Detect which cell encompasses the target text, then output its [X, Y] center coordinate. 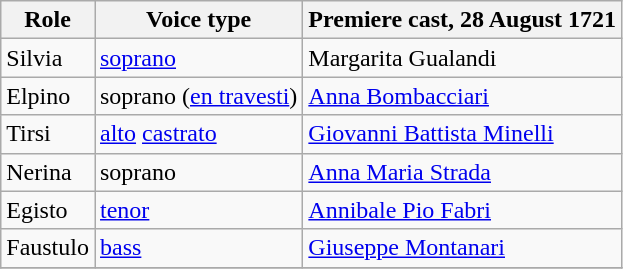
alto castrato [198, 134]
Voice type [198, 20]
soprano (en travesti) [198, 96]
Premiere cast, 28 August 1721 [462, 20]
Role [48, 20]
Egisto [48, 210]
Giovanni Battista Minelli [462, 134]
Nerina [48, 172]
Silvia [48, 58]
Anna Maria Strada [462, 172]
Anna Bombacciari [462, 96]
Giuseppe Montanari [462, 248]
tenor [198, 210]
Annibale Pio Fabri [462, 210]
bass [198, 248]
Margarita Gualandi [462, 58]
Faustulo [48, 248]
Elpino [48, 96]
Tirsi [48, 134]
